Capture the cell that displays the provided text and extract its [X, Y] central coordinate. 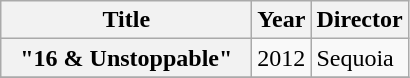
Title [126, 20]
"16 & Unstoppable" [126, 58]
Year [282, 20]
Sequoia [360, 58]
Director [360, 20]
2012 [282, 58]
